From the cell containing the given text, extract its center point as (x, y) coordinate. 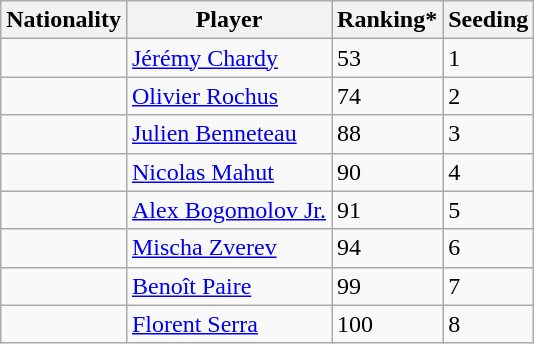
5 (488, 210)
94 (388, 248)
8 (488, 324)
Mischa Zverev (228, 248)
90 (388, 172)
Player (228, 20)
Benoît Paire (228, 286)
4 (488, 172)
Jérémy Chardy (228, 58)
Nicolas Mahut (228, 172)
7 (488, 286)
88 (388, 134)
1 (488, 58)
3 (488, 134)
53 (388, 58)
6 (488, 248)
2 (488, 96)
Ranking* (388, 20)
74 (388, 96)
Julien Benneteau (228, 134)
Alex Bogomolov Jr. (228, 210)
Florent Serra (228, 324)
100 (388, 324)
91 (388, 210)
Olivier Rochus (228, 96)
99 (388, 286)
Seeding (488, 20)
Nationality (64, 20)
